Output the (X, Y) coordinate of the center of the cell containing the given text.  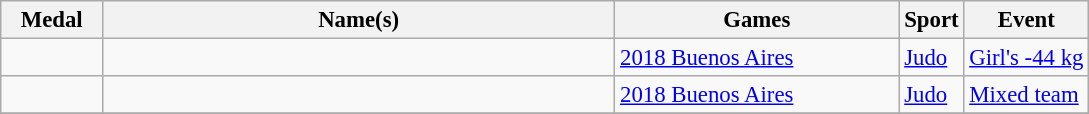
Medal (52, 20)
Sport (932, 20)
Mixed team (1026, 95)
Girl's -44 kg (1026, 58)
Name(s) (359, 20)
Games (757, 20)
Event (1026, 20)
